Search for the cell housing the specified text and yield its (x, y) center coordinate. 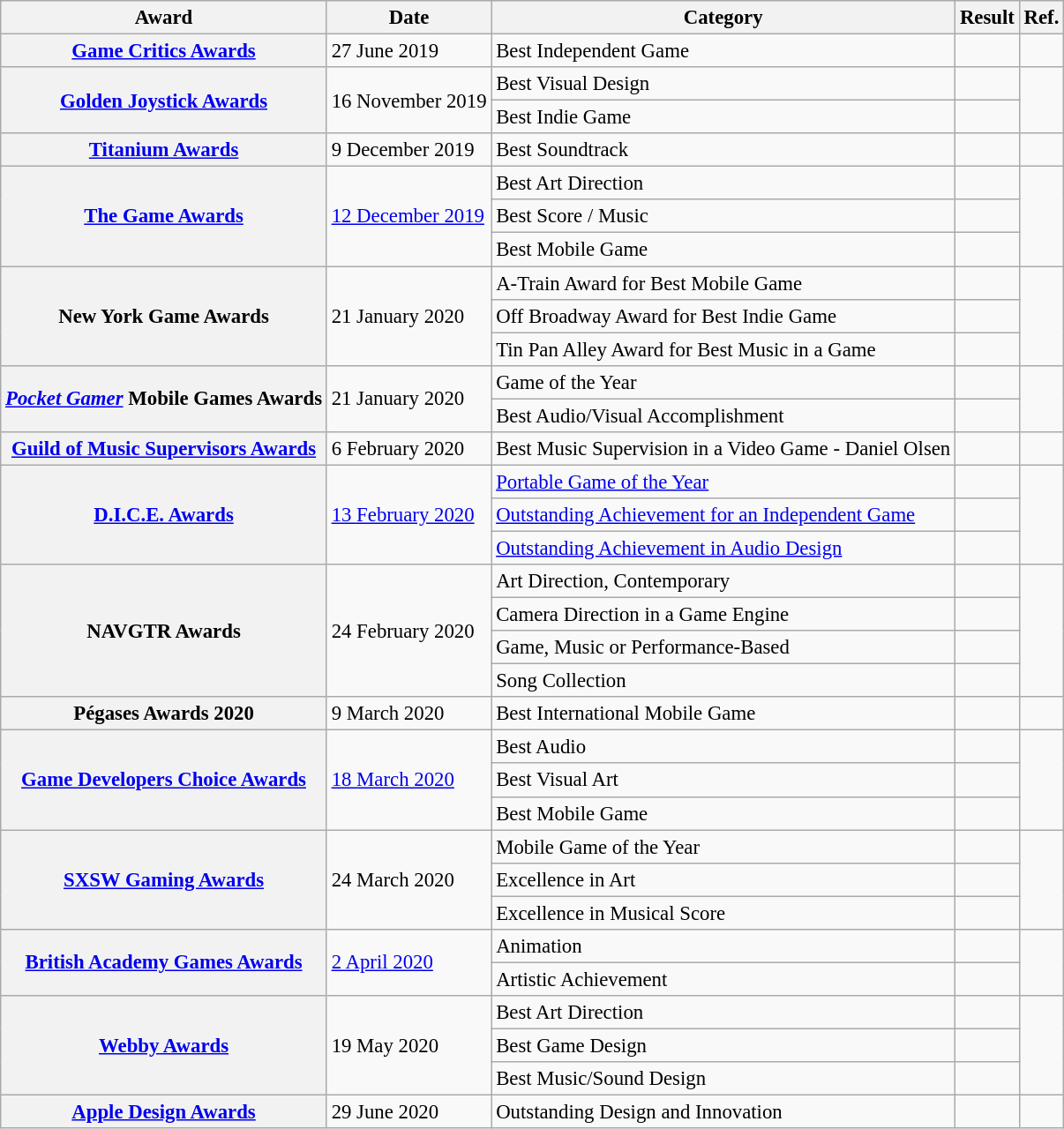
Best Music Supervision in a Video Game - Daniel Olsen (723, 449)
Date (408, 18)
Best Indie Game (723, 117)
Pégases Awards 2020 (164, 714)
Golden Joystick Awards (164, 101)
New York Game Awards (164, 316)
Off Broadway Award for Best Indie Game (723, 316)
Outstanding Achievement in Audio Design (723, 548)
Outstanding Design and Innovation (723, 1112)
12 December 2019 (408, 217)
Best Game Design (723, 1045)
Webby Awards (164, 1046)
Camera Direction in a Game Engine (723, 615)
Pocket Gamer Mobile Games Awards (164, 399)
Best Score / Music (723, 216)
16 November 2019 (408, 101)
9 March 2020 (408, 714)
Best Visual Design (723, 84)
Result (988, 18)
D.I.C.E. Awards (164, 515)
Game, Music or Performance-Based (723, 647)
Guild of Music Supervisors Awards (164, 449)
SXSW Gaming Awards (164, 880)
Song Collection (723, 681)
Best Soundtrack (723, 150)
Category (723, 18)
24 February 2020 (408, 631)
Game Developers Choice Awards (164, 780)
Portable Game of the Year (723, 482)
The Game Awards (164, 217)
Best Independent Game (723, 51)
9 December 2019 (408, 150)
Outstanding Achievement for an Independent Game (723, 515)
Game of the Year (723, 382)
24 March 2020 (408, 880)
Apple Design Awards (164, 1112)
Game Critics Awards (164, 51)
Titanium Awards (164, 150)
Excellence in Musical Score (723, 913)
Best Audio (723, 747)
Excellence in Art (723, 879)
Mobile Game of the Year (723, 847)
Award (164, 18)
Tin Pan Alley Award for Best Music in a Game (723, 349)
18 March 2020 (408, 780)
19 May 2020 (408, 1046)
27 June 2019 (408, 51)
A-Train Award for Best Mobile Game (723, 283)
Best Visual Art (723, 781)
Ref. (1041, 18)
Best International Mobile Game (723, 714)
British Academy Games Awards (164, 963)
Best Music/Sound Design (723, 1079)
6 February 2020 (408, 449)
2 April 2020 (408, 963)
Best Audio/Visual Accomplishment (723, 415)
13 February 2020 (408, 515)
Artistic Achievement (723, 979)
NAVGTR Awards (164, 631)
29 June 2020 (408, 1112)
Art Direction, Contemporary (723, 581)
Animation (723, 946)
